Identify which cell holds the provided text, then report its (x, y) central coordinate. 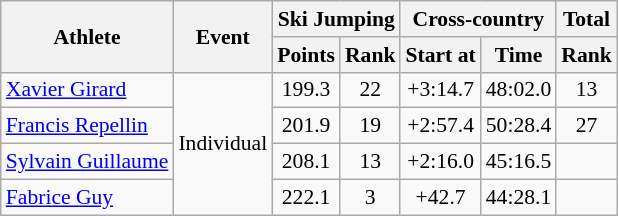
Ski Jumping (336, 19)
Athlete (88, 36)
Cross-country (478, 19)
48:02.0 (518, 90)
Xavier Girard (88, 90)
Points (306, 55)
19 (370, 126)
Individual (222, 143)
Sylvain Guillaume (88, 162)
+2:16.0 (440, 162)
27 (586, 126)
+42.7 (440, 197)
Event (222, 36)
44:28.1 (518, 197)
+2:57.4 (440, 126)
199.3 (306, 90)
22 (370, 90)
Francis Repellin (88, 126)
+3:14.7 (440, 90)
50:28.4 (518, 126)
3 (370, 197)
Total (586, 19)
208.1 (306, 162)
Time (518, 55)
Fabrice Guy (88, 197)
201.9 (306, 126)
Start at (440, 55)
222.1 (306, 197)
45:16.5 (518, 162)
